Provide the (X, Y) coordinate of the cell's center where the given text is located.  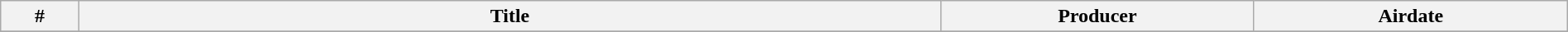
# (40, 16)
Airdate (1411, 16)
Title (509, 16)
Producer (1097, 16)
